Locate the cell with the specified text and output its (X, Y) center coordinate. 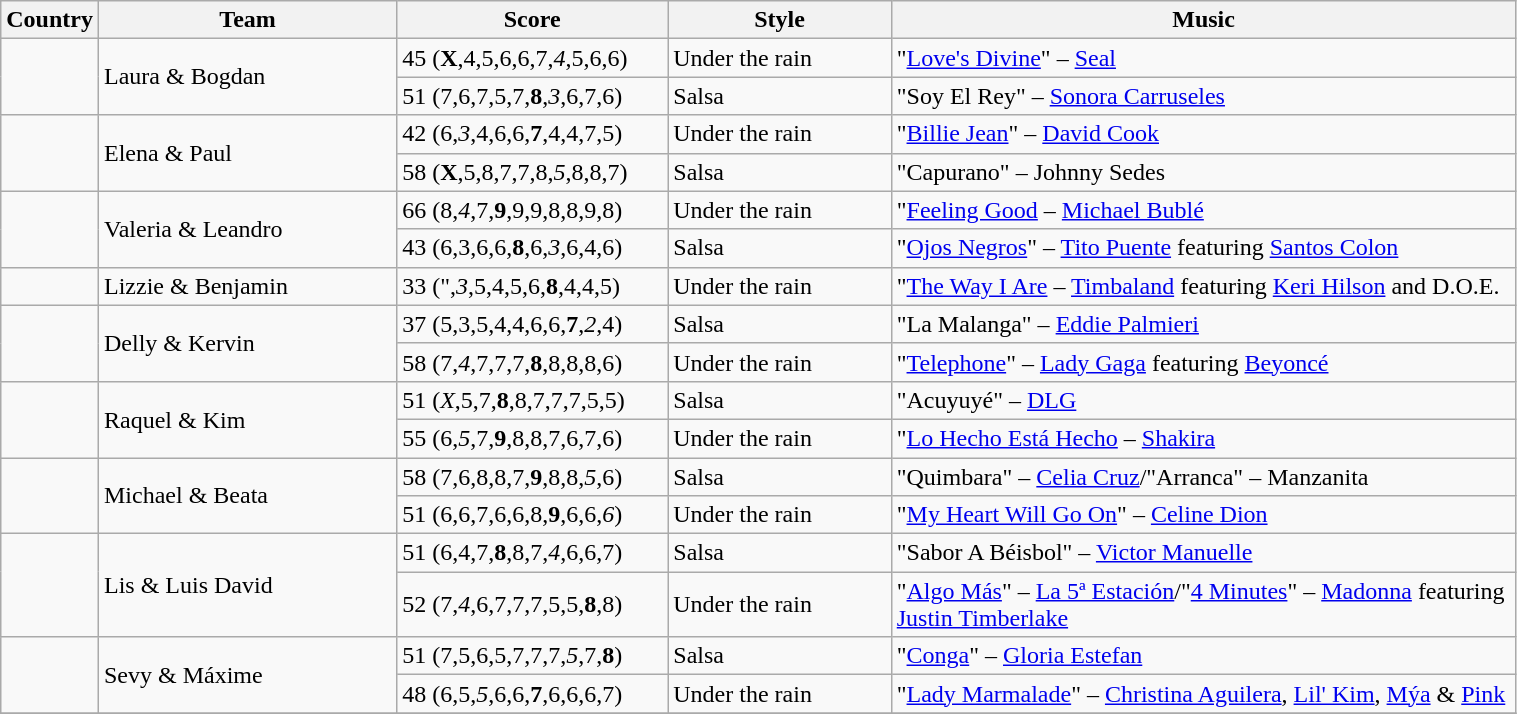
Lis & Luis David (247, 586)
58 (7,4,7,7,7,8,8,8,8,6) (532, 362)
"Feeling Good – Michael Bublé (1204, 210)
Lizzie & Benjamin (247, 286)
"Sabor A Béisbol" – Victor Manuelle (1204, 553)
"Lo Hecho Está Hecho – Shakira (1204, 438)
51 (7,6,7,5,7,8,3,6,7,6) (532, 96)
Michael & Beata (247, 496)
Style (780, 20)
51 (X,5,7,8,8,7,7,7,5,5) (532, 400)
43 (6,3,6,6,8,6,3,6,4,6) (532, 248)
48 (6,5,5,6,6,7,6,6,6,7) (532, 694)
Valeria & Leandro (247, 229)
51 (6,4,7,8,8,7,4,6,6,7) (532, 553)
"Conga" – Gloria Estefan (1204, 656)
52 (7,4,6,7,7,7,5,5,8,8) (532, 604)
Elena & Paul (247, 153)
"Capurano" – Johnny Sedes (1204, 172)
58 (X,5,8,7,7,8,5,8,8,7) (532, 172)
66 (8,4,7,9,9,9,8,8,9,8) (532, 210)
Sevy & Máxime (247, 675)
45 (X,4,5,6,6,7,4,5,6,6) (532, 58)
51 (6,6,7,6,6,8,9,6,6,6) (532, 515)
"Acuyuyé" – DLG (1204, 400)
"My Heart Will Go On" – Celine Dion (1204, 515)
37 (5,3,5,4,4,6,6,7,2,4) (532, 324)
"Love's Divine" – Seal (1204, 58)
Score (532, 20)
"Soy El Rey" – Sonora Carruseles (1204, 96)
"Billie Jean" – David Cook (1204, 134)
Music (1204, 20)
"Ojos Negros" – Tito Puente featuring Santos Colon (1204, 248)
58 (7,6,8,8,7,9,8,8,5,6) (532, 477)
Country (50, 20)
Team (247, 20)
Delly & Kervin (247, 343)
"The Way I Are – Timbaland featuring Keri Hilson and D.O.E. (1204, 286)
"La Malanga" – Eddie Palmieri (1204, 324)
"Telephone" – Lady Gaga featuring Beyoncé (1204, 362)
51 (7,5,6,5,7,7,7,5,7,8) (532, 656)
Raquel & Kim (247, 419)
33 (",3,5,4,5,6,8,4,4,5) (532, 286)
42 (6,3,4,6,6,7,4,4,7,5) (532, 134)
55 (6,5,7,9,8,8,7,6,7,6) (532, 438)
"Quimbara" – Celia Cruz/"Arranca" – Manzanita (1204, 477)
Laura & Bogdan (247, 77)
"Lady Marmalade" – Christina Aguilera, Lil' Kim, Mýa & Pink (1204, 694)
"Algo Más" – La 5ª Estación/"4 Minutes" – Madonna featuring Justin Timberlake (1204, 604)
